Detect which cell encompasses the target text, then output its [x, y] center coordinate. 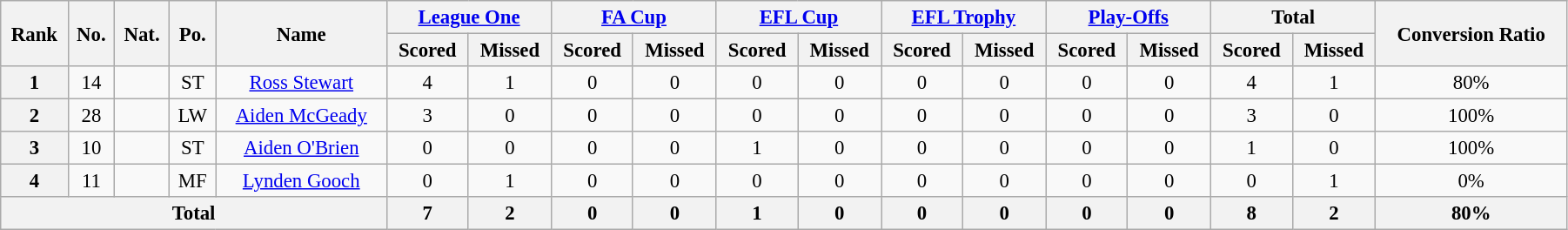
10 [91, 148]
14 [91, 83]
Rank [35, 33]
Lynden Gooch [301, 181]
EFL Trophy [964, 17]
Ross Stewart [301, 83]
Po. [192, 33]
LW [192, 116]
EFL Cup [799, 17]
MF [192, 181]
Conversion Ratio [1471, 33]
0% [1471, 181]
League One [468, 17]
FA Cup [633, 17]
28 [91, 116]
Aiden O'Brien [301, 148]
No. [91, 33]
8 [1251, 213]
Play-Offs [1128, 17]
7 [427, 213]
Name [301, 33]
11 [91, 181]
Aiden McGeady [301, 116]
Nat. [143, 33]
